Output the (X, Y) coordinate of the center of the cell containing the given text.  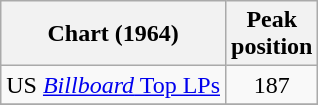
Peakposition (272, 34)
Chart (1964) (114, 34)
187 (272, 85)
US Billboard Top LPs (114, 85)
